Provide the [X, Y] coordinate of the cell's center where the given text is located.  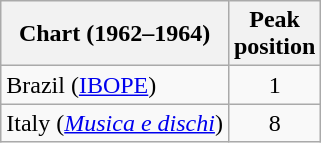
Italy (Musica e dischi) [115, 123]
Peakposition [274, 34]
Chart (1962–1964) [115, 34]
8 [274, 123]
Brazil (IBOPE) [115, 85]
1 [274, 85]
